Extract the (X, Y) coordinate from the center of the cell holding the provided text.  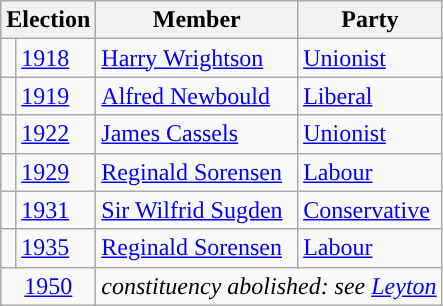
constituency abolished: see Leyton (269, 286)
1919 (56, 96)
1950 (48, 286)
James Cassels (197, 134)
Sir Wilfrid Sugden (197, 210)
Member (197, 20)
Harry Wrightson (197, 58)
1918 (56, 58)
1929 (56, 172)
Alfred Newbould (197, 96)
Election (48, 20)
Conservative (370, 210)
Party (370, 20)
1935 (56, 248)
1931 (56, 210)
Liberal (370, 96)
1922 (56, 134)
